Search for the cell housing the specified text and yield its (X, Y) center coordinate. 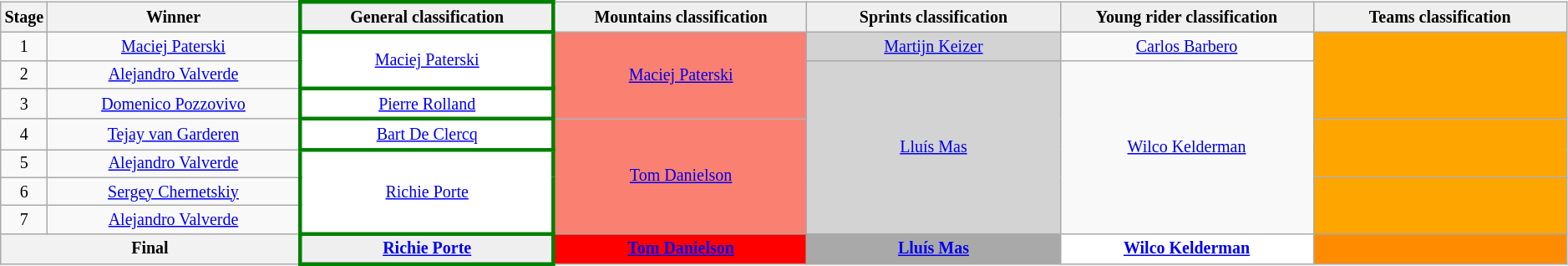
Martijn Keizer (934, 47)
Sprints classification (934, 18)
7 (24, 219)
Teams classification (1440, 18)
Winner (174, 18)
Stage (24, 18)
Bart De Clercq (428, 134)
Tejay van Garderen (174, 134)
2 (24, 75)
4 (24, 134)
General classification (428, 18)
3 (24, 104)
Sergey Chernetskiy (174, 191)
Pierre Rolland (428, 104)
Domenico Pozzovivo (174, 104)
Final (150, 248)
5 (24, 164)
Carlos Barbero (1186, 47)
Young rider classification (1186, 18)
Mountains classification (680, 18)
1 (24, 47)
6 (24, 191)
